Output the (X, Y) coordinate of the center of the cell containing the given text.  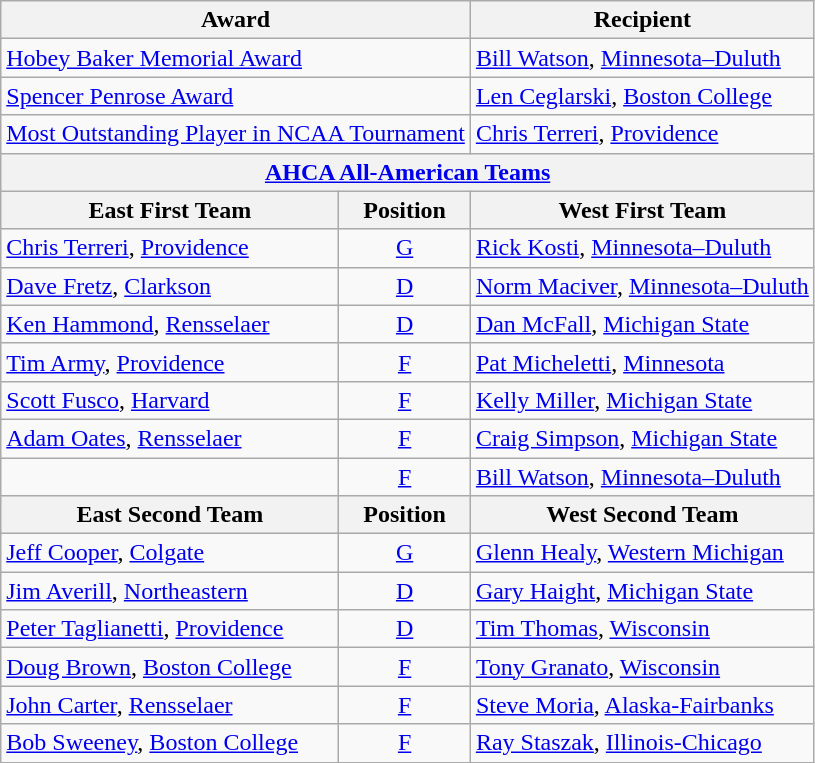
Gary Haight, Michigan State (642, 591)
Ken Hammond, Rensselaer (170, 324)
Peter Taglianetti, Providence (170, 629)
Ray Staszak, Illinois-Chicago (642, 743)
Scott Fusco, Harvard (170, 400)
Rick Kosti, Minnesota–Duluth (642, 248)
Tim Army, Providence (170, 362)
Bob Sweeney, Boston College (170, 743)
AHCA All-American Teams (408, 172)
Recipient (642, 20)
Jim Averill, Northeastern (170, 591)
Adam Oates, Rensselaer (170, 438)
Doug Brown, Boston College (170, 667)
West First Team (642, 210)
Steve Moria, Alaska-Fairbanks (642, 705)
Jeff Cooper, Colgate (170, 553)
Spencer Penrose Award (236, 96)
Dave Fretz, Clarkson (170, 286)
Hobey Baker Memorial Award (236, 58)
John Carter, Rensselaer (170, 705)
Tony Granato, Wisconsin (642, 667)
Glenn Healy, Western Michigan (642, 553)
West Second Team (642, 515)
Most Outstanding Player in NCAA Tournament (236, 134)
Craig Simpson, Michigan State (642, 438)
Len Ceglarski, Boston College (642, 96)
Pat Micheletti, Minnesota (642, 362)
East Second Team (170, 515)
Tim Thomas, Wisconsin (642, 629)
East First Team (170, 210)
Norm Maciver, Minnesota–Duluth (642, 286)
Dan McFall, Michigan State (642, 324)
Kelly Miller, Michigan State (642, 400)
Award (236, 20)
